Detect which cell encompasses the target text, then output its (x, y) center coordinate. 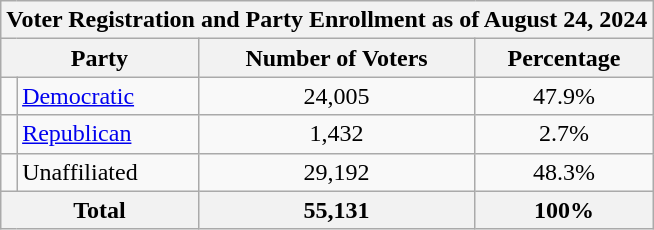
100% (564, 210)
Party (100, 58)
Democratic (108, 96)
Unaffiliated (108, 172)
Percentage (564, 58)
Total (100, 210)
48.3% (564, 172)
Number of Voters (336, 58)
Voter Registration and Party Enrollment as of August 24, 2024 (327, 20)
47.9% (564, 96)
24,005 (336, 96)
29,192 (336, 172)
2.7% (564, 134)
1,432 (336, 134)
Republican (108, 134)
55,131 (336, 210)
